Find where the given text appears and provide that cell's center as [x, y] coordinate. 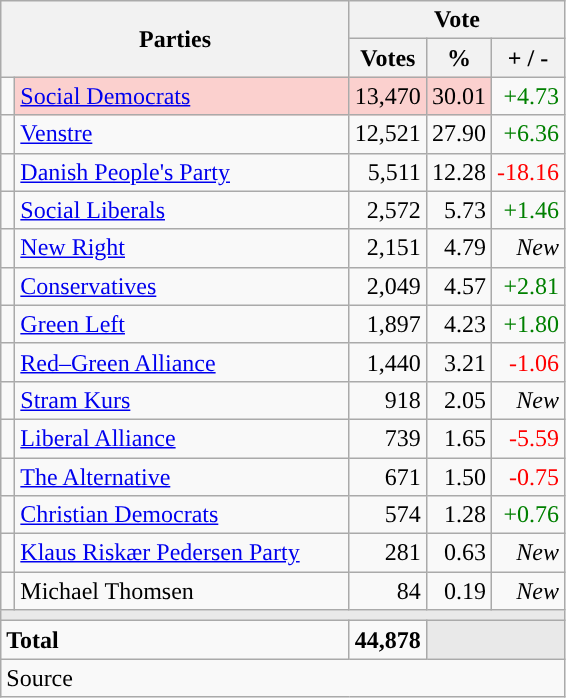
574 [388, 515]
+0.76 [528, 515]
New Right [182, 248]
Source [283, 678]
2.05 [458, 400]
1.65 [458, 438]
13,470 [388, 96]
739 [388, 438]
4.23 [458, 324]
Vote [456, 20]
Social Liberals [182, 210]
4.57 [458, 286]
% [458, 58]
+ / - [528, 58]
Social Democrats [182, 96]
Klaus Riskær Pedersen Party [182, 553]
+4.73 [528, 96]
671 [388, 477]
Christian Democrats [182, 515]
+1.80 [528, 324]
12,521 [388, 134]
1.28 [458, 515]
+1.46 [528, 210]
918 [388, 400]
Michael Thomsen [182, 591]
44,878 [388, 640]
30.01 [458, 96]
2,572 [388, 210]
-18.16 [528, 172]
-0.75 [528, 477]
1.50 [458, 477]
Red–Green Alliance [182, 362]
4.79 [458, 248]
Conservatives [182, 286]
Green Left [182, 324]
-1.06 [528, 362]
5.73 [458, 210]
2,049 [388, 286]
84 [388, 591]
Stram Kurs [182, 400]
+6.36 [528, 134]
0.63 [458, 553]
0.19 [458, 591]
1,440 [388, 362]
-5.59 [528, 438]
Danish People's Party [182, 172]
281 [388, 553]
2,151 [388, 248]
Parties [176, 39]
Total [176, 640]
5,511 [388, 172]
Votes [388, 58]
1,897 [388, 324]
Liberal Alliance [182, 438]
27.90 [458, 134]
12.28 [458, 172]
Venstre [182, 134]
3.21 [458, 362]
The Alternative [182, 477]
+2.81 [528, 286]
